For the text-containing cell, return its midpoint in (X, Y) coordinate format. 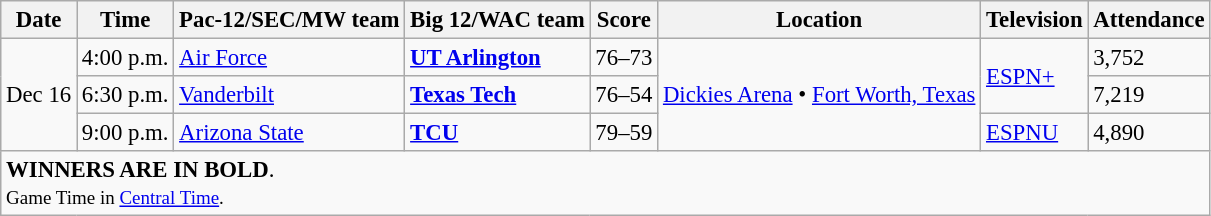
3,752 (1149, 58)
Attendance (1149, 20)
Air Force (290, 58)
Pac-12/SEC/MW team (290, 20)
Location (820, 20)
WINNERS ARE IN BOLD.Game Time in Central Time. (606, 184)
Arizona State (290, 133)
6:30 p.m. (124, 95)
76–73 (624, 58)
Dec 16 (39, 96)
Vanderbilt (290, 95)
ESPN+ (1034, 76)
4,890 (1149, 133)
TCU (498, 133)
UT Arlington (498, 58)
9:00 p.m. (124, 133)
Texas Tech (498, 95)
Date (39, 20)
4:00 p.m. (124, 58)
Score (624, 20)
76–54 (624, 95)
ESPNU (1034, 133)
Time (124, 20)
7,219 (1149, 95)
Dickies Arena • Fort Worth, Texas (820, 96)
Television (1034, 20)
79–59 (624, 133)
Big 12/WAC team (498, 20)
